Return (x, y) of the center of cell containing provided text 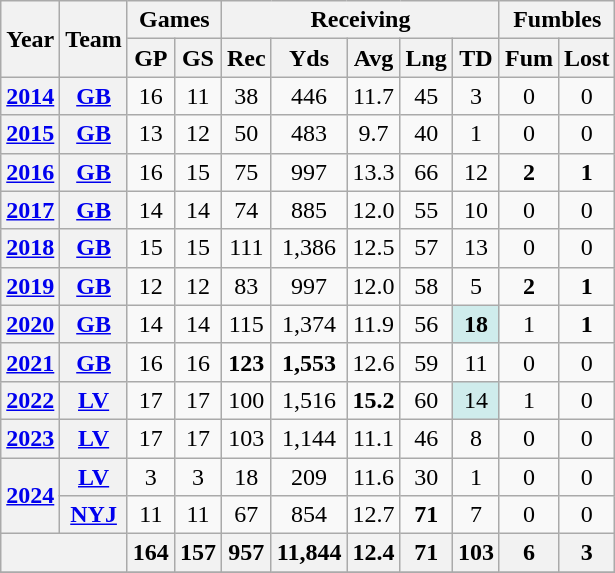
957 (246, 553)
56 (426, 324)
2017 (30, 210)
50 (246, 134)
74 (246, 210)
1,386 (309, 248)
111 (246, 248)
Fum (528, 58)
2024 (30, 496)
885 (309, 210)
45 (426, 96)
446 (309, 96)
15.2 (374, 400)
67 (246, 515)
11,844 (309, 553)
Rec (246, 58)
1,144 (309, 438)
157 (198, 553)
75 (246, 172)
NYJ (94, 515)
55 (426, 210)
Team (94, 39)
2015 (30, 134)
2022 (30, 400)
38 (246, 96)
1,553 (309, 362)
10 (476, 210)
12.6 (374, 362)
2014 (30, 96)
164 (150, 553)
123 (246, 362)
2019 (30, 286)
60 (426, 400)
9.7 (374, 134)
11.1 (374, 438)
46 (426, 438)
854 (309, 515)
7 (476, 515)
1,374 (309, 324)
11.6 (374, 477)
GP (150, 58)
30 (426, 477)
209 (309, 477)
Yds (309, 58)
11.9 (374, 324)
83 (246, 286)
12.4 (374, 553)
40 (426, 134)
58 (426, 286)
Games (174, 20)
57 (426, 248)
100 (246, 400)
13.3 (374, 172)
2021 (30, 362)
115 (246, 324)
66 (426, 172)
Lng (426, 58)
6 (528, 553)
Lost (587, 58)
5 (476, 286)
8 (476, 438)
2023 (30, 438)
483 (309, 134)
12.7 (374, 515)
59 (426, 362)
12.5 (374, 248)
2016 (30, 172)
Receiving (360, 20)
2018 (30, 248)
Avg (374, 58)
GS (198, 58)
Fumbles (556, 20)
Year (30, 39)
1,516 (309, 400)
11.7 (374, 96)
TD (476, 58)
2020 (30, 324)
